Extract the [x, y] coordinate from the center of the cell holding the provided text.  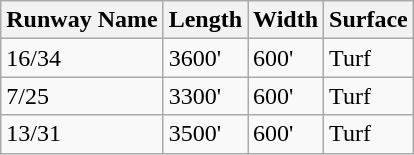
3500' [205, 134]
3600' [205, 58]
7/25 [82, 96]
Width [286, 20]
13/31 [82, 134]
Surface [369, 20]
3300' [205, 96]
16/34 [82, 58]
Length [205, 20]
Runway Name [82, 20]
